Extract the [x, y] coordinate from the center of the cell holding the provided text.  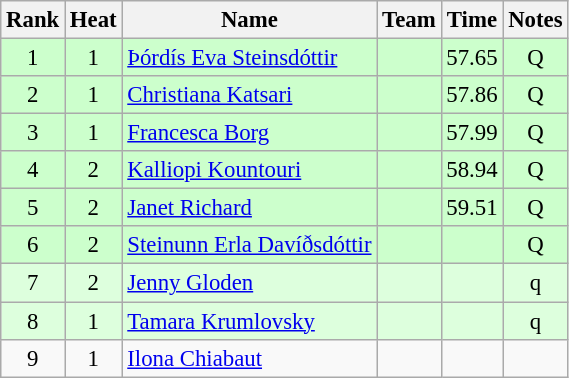
Jenny Gloden [250, 283]
8 [33, 321]
Þórdís Eva Steinsdóttir [250, 58]
Time [472, 20]
57.99 [472, 133]
5 [33, 208]
Notes [536, 20]
Team [409, 20]
Tamara Krumlovsky [250, 321]
Kalliopi Kountouri [250, 170]
7 [33, 283]
4 [33, 170]
3 [33, 133]
Name [250, 20]
59.51 [472, 208]
Steinunn Erla Davíðsdóttir [250, 245]
9 [33, 358]
Francesca Borg [250, 133]
58.94 [472, 170]
Heat [94, 20]
Rank [33, 20]
57.65 [472, 58]
Janet Richard [250, 208]
57.86 [472, 95]
Christiana Katsari [250, 95]
Ilona Chiabaut [250, 358]
6 [33, 245]
